Extract the [x, y] coordinate from the center of the cell holding the provided text.  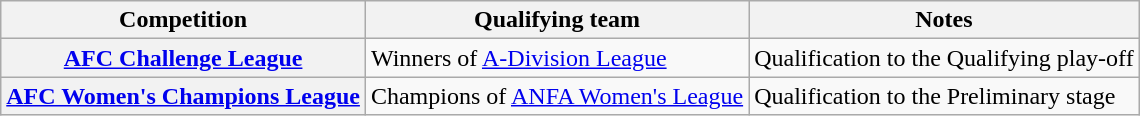
Champions of ANFA Women's League [556, 96]
Qualification to the Preliminary stage [944, 96]
AFC Challenge League [184, 58]
AFC Women's Champions League [184, 96]
Winners of A-Division League [556, 58]
Notes [944, 20]
Qualifying team [556, 20]
Qualification to the Qualifying play-off [944, 58]
Competition [184, 20]
